Return (x, y) of the center of cell containing provided text 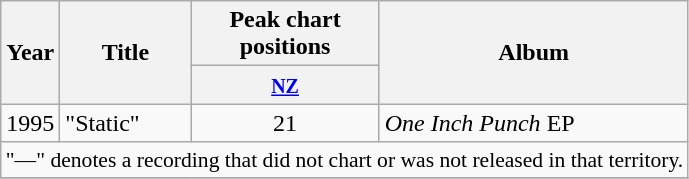
Peak chartpositions (285, 34)
Title (126, 52)
NZ (285, 85)
21 (285, 123)
1995 (30, 123)
"Static" (126, 123)
One Inch Punch EP (534, 123)
Album (534, 52)
"—" denotes a recording that did not chart or was not released in that territory. (345, 160)
Year (30, 52)
